Scan for the cell matching the given text and deliver its (X, Y) coordinate at center. 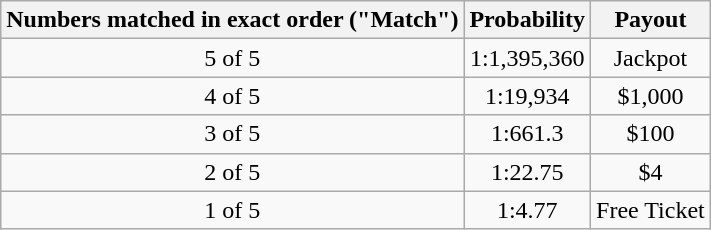
$4 (651, 172)
2 of 5 (232, 172)
Free Ticket (651, 210)
1:22.75 (528, 172)
1:19,934 (528, 96)
4 of 5 (232, 96)
$100 (651, 134)
1:1,395,360 (528, 58)
Payout (651, 20)
$1,000 (651, 96)
Numbers matched in exact order ("Match") (232, 20)
1 of 5 (232, 210)
3 of 5 (232, 134)
1:4.77 (528, 210)
Probability (528, 20)
5 of 5 (232, 58)
1:661.3 (528, 134)
Jackpot (651, 58)
